Scan for the cell matching the given text and deliver its (X, Y) coordinate at center. 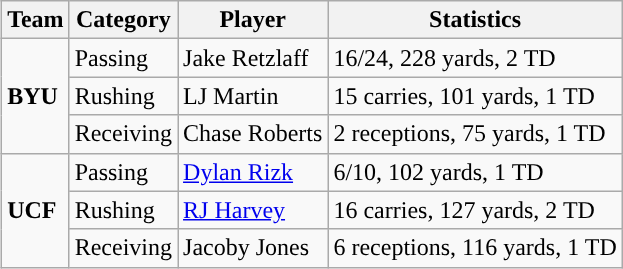
LJ Martin (253, 96)
6/10, 102 yards, 1 TD (475, 172)
2 receptions, 75 yards, 1 TD (475, 134)
15 carries, 101 yards, 1 TD (475, 96)
RJ Harvey (253, 210)
BYU (36, 96)
Category (123, 20)
Dylan Rizk (253, 172)
Statistics (475, 20)
UCF (36, 210)
Player (253, 20)
16 carries, 127 yards, 2 TD (475, 210)
Jacoby Jones (253, 248)
Chase Roberts (253, 134)
6 receptions, 116 yards, 1 TD (475, 248)
Jake Retzlaff (253, 58)
16/24, 228 yards, 2 TD (475, 58)
Team (36, 20)
